Provide the [x, y] coordinate of the cell's center where the given text is located.  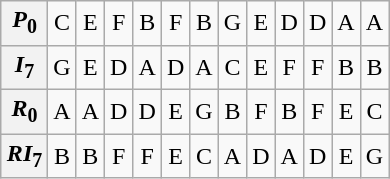
R0 [24, 111]
P0 [24, 23]
RI7 [24, 156]
I7 [24, 67]
